Output the [x, y] coordinate of the center of the cell containing the given text.  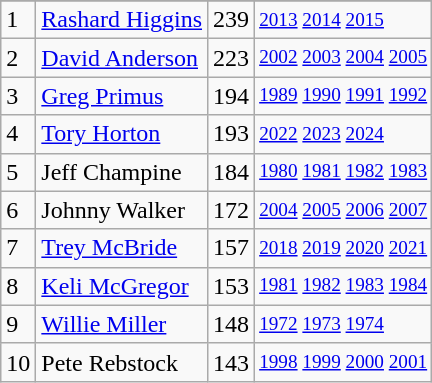
2022 2023 2024 [344, 134]
Jeff Champine [122, 172]
184 [232, 172]
148 [232, 324]
1998 1999 2000 2001 [344, 362]
10 [18, 362]
Keli McGregor [122, 286]
Trey McBride [122, 248]
Rashard Higgins [122, 20]
1972 1973 1974 [344, 324]
8 [18, 286]
2018 2019 2020 2021 [344, 248]
172 [232, 210]
223 [232, 58]
5 [18, 172]
Tory Horton [122, 134]
9 [18, 324]
143 [232, 362]
153 [232, 286]
2013 2014 2015 [344, 20]
Willie Miller [122, 324]
4 [18, 134]
3 [18, 96]
2002 2003 2004 2005 [344, 58]
6 [18, 210]
194 [232, 96]
239 [232, 20]
1981 1982 1983 1984 [344, 286]
2 [18, 58]
Pete Rebstock [122, 362]
193 [232, 134]
1 [18, 20]
1989 1990 1991 1992 [344, 96]
157 [232, 248]
1980 1981 1982 1983 [344, 172]
7 [18, 248]
David Anderson [122, 58]
Greg Primus [122, 96]
Johnny Walker [122, 210]
2004 2005 2006 2007 [344, 210]
